Scan for the cell matching the given text and deliver its [x, y] coordinate at center. 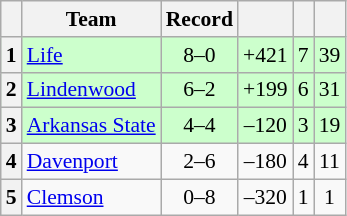
Record [200, 19]
19 [330, 126]
+199 [266, 90]
7 [304, 55]
–320 [266, 197]
31 [330, 90]
Arkansas State [92, 126]
11 [330, 162]
0–8 [200, 197]
5 [12, 197]
4–4 [200, 126]
6 [304, 90]
39 [330, 55]
Life [92, 55]
+421 [266, 55]
Lindenwood [92, 90]
6–2 [200, 90]
Clemson [92, 197]
Davenport [92, 162]
2 [12, 90]
8–0 [200, 55]
–180 [266, 162]
2–6 [200, 162]
–120 [266, 126]
Team [92, 19]
